Return the [X, Y] coordinate for the center point of the cell that contains the specified text.  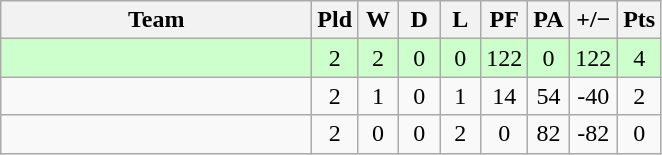
54 [548, 96]
+/− [594, 20]
4 [640, 58]
L [460, 20]
Pld [335, 20]
14 [504, 96]
W [378, 20]
D [420, 20]
Team [156, 20]
-40 [594, 96]
82 [548, 134]
PF [504, 20]
-82 [594, 134]
Pts [640, 20]
PA [548, 20]
